Scan for the cell matching the given text and deliver its [X, Y] coordinate at center. 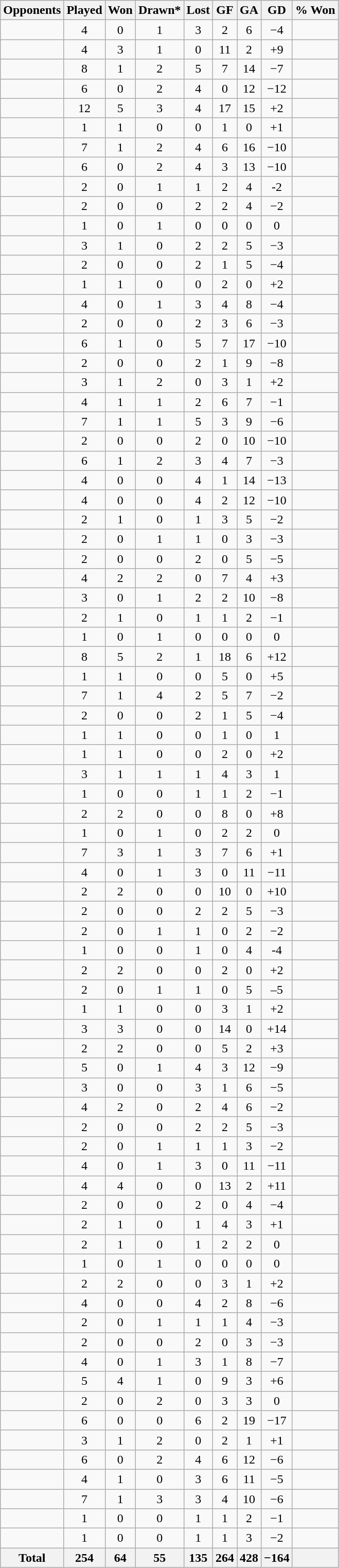
% Won [315, 10]
+10 [277, 892]
264 [224, 1558]
Total [32, 1558]
+12 [277, 657]
−9 [277, 1068]
−164 [277, 1558]
Won [120, 10]
Lost [198, 10]
GF [224, 10]
19 [249, 1420]
Drawn* [159, 10]
Played [84, 10]
Opponents [32, 10]
55 [159, 1558]
16 [249, 147]
−17 [277, 1420]
+6 [277, 1381]
135 [198, 1558]
GD [277, 10]
428 [249, 1558]
64 [120, 1558]
GA [249, 10]
+9 [277, 49]
15 [249, 108]
254 [84, 1558]
–5 [277, 990]
+14 [277, 1029]
+11 [277, 1185]
18 [224, 657]
-4 [277, 950]
−13 [277, 480]
+5 [277, 676]
-2 [277, 186]
−12 [277, 89]
+8 [277, 813]
